Extract the [X, Y] coordinate from the center of the cell holding the provided text.  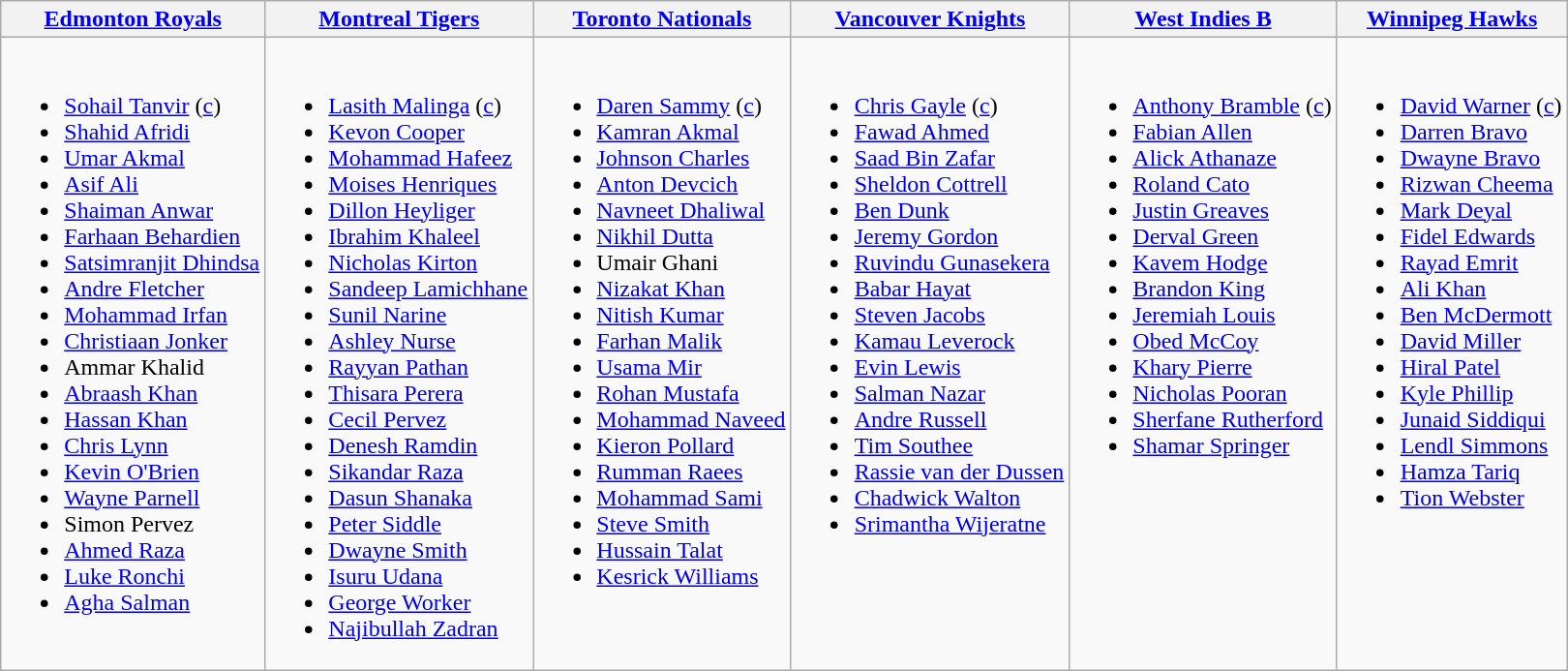
Edmonton Royals [134, 19]
Montreal Tigers [399, 19]
Vancouver Knights [930, 19]
Winnipeg Hawks [1452, 19]
Toronto Nationals [662, 19]
West Indies B [1203, 19]
